Capture the cell that displays the provided text and extract its [X, Y] central coordinate. 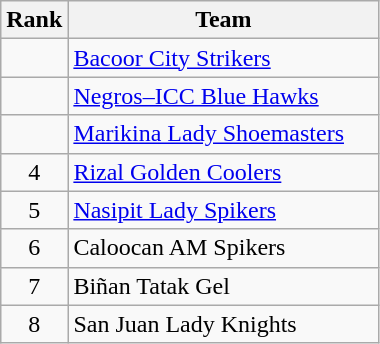
Biñan Tatak Gel [224, 286]
4 [34, 172]
Rank [34, 20]
Team [224, 20]
Rizal Golden Coolers [224, 172]
Caloocan AM Spikers [224, 248]
San Juan Lady Knights [224, 324]
7 [34, 286]
6 [34, 248]
Negros–ICC Blue Hawks [224, 96]
Nasipit Lady Spikers [224, 210]
5 [34, 210]
Marikina Lady Shoemasters [224, 134]
Bacoor City Strikers [224, 58]
8 [34, 324]
